Extract the [X, Y] coordinate from the center of the cell holding the provided text.  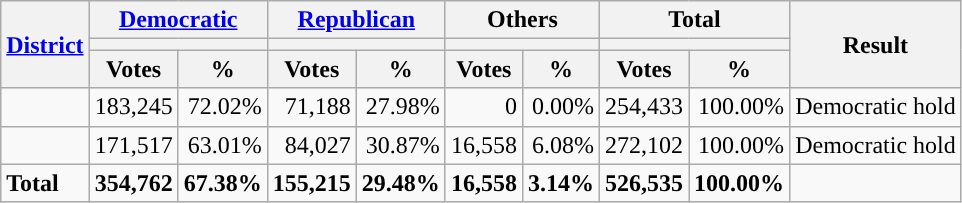
67.38% [222, 183]
27.98% [400, 107]
171,517 [134, 145]
Others [522, 20]
District [45, 44]
254,433 [644, 107]
84,027 [312, 145]
71,188 [312, 107]
29.48% [400, 183]
Republican [356, 20]
6.08% [560, 145]
Democratic [178, 20]
63.01% [222, 145]
Result [876, 44]
3.14% [560, 183]
72.02% [222, 107]
155,215 [312, 183]
272,102 [644, 145]
526,535 [644, 183]
183,245 [134, 107]
0 [484, 107]
354,762 [134, 183]
30.87% [400, 145]
0.00% [560, 107]
